From the cell containing the given text, extract its center point as [X, Y] coordinate. 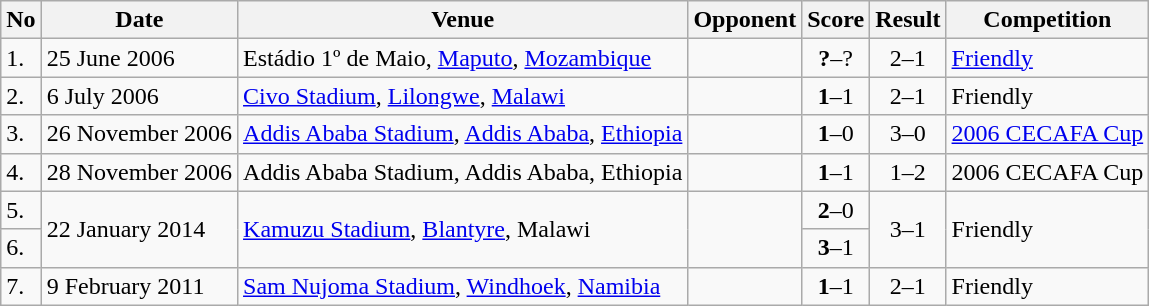
Result [908, 20]
Estádio 1º de Maio, Maputo, Mozambique [463, 58]
1–0 [836, 134]
Venue [463, 20]
1–2 [908, 172]
No [21, 20]
3–0 [908, 134]
2–0 [836, 210]
Score [836, 20]
7. [21, 286]
22 January 2014 [139, 229]
6 July 2006 [139, 96]
25 June 2006 [139, 58]
28 November 2006 [139, 172]
Kamuzu Stadium, Blantyre, Malawi [463, 229]
Civo Stadium, Lilongwe, Malawi [463, 96]
9 February 2011 [139, 286]
3. [21, 134]
5. [21, 210]
4. [21, 172]
Opponent [745, 20]
Sam Nujoma Stadium, Windhoek, Namibia [463, 286]
2. [21, 96]
26 November 2006 [139, 134]
6. [21, 248]
Date [139, 20]
1. [21, 58]
Competition [1048, 20]
?–? [836, 58]
